Find where the given text appears and provide that cell's center as [X, Y] coordinate. 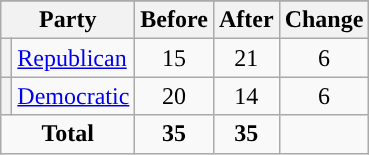
After [246, 20]
15 [174, 58]
14 [246, 96]
Democratic [74, 96]
Before [174, 20]
Republican [74, 58]
Party [68, 20]
Total [68, 134]
Change [324, 20]
21 [246, 58]
20 [174, 96]
